Determine the [X, Y] coordinate at the center of the cell enclosing the given text.  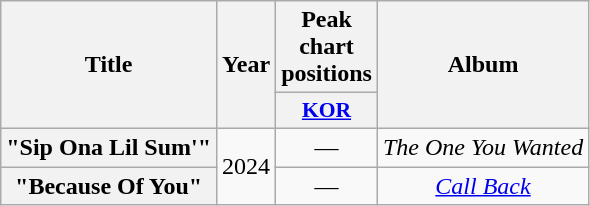
The One You Wanted [482, 147]
Year [246, 65]
2024 [246, 166]
Peakchartpositions [327, 47]
Call Back [482, 185]
"Sip Ona Lil Sum'" [109, 147]
KOR [327, 111]
"Because Of You" [109, 185]
Album [482, 65]
Title [109, 65]
